From the cell containing the given text, extract its center point as (X, Y) coordinate. 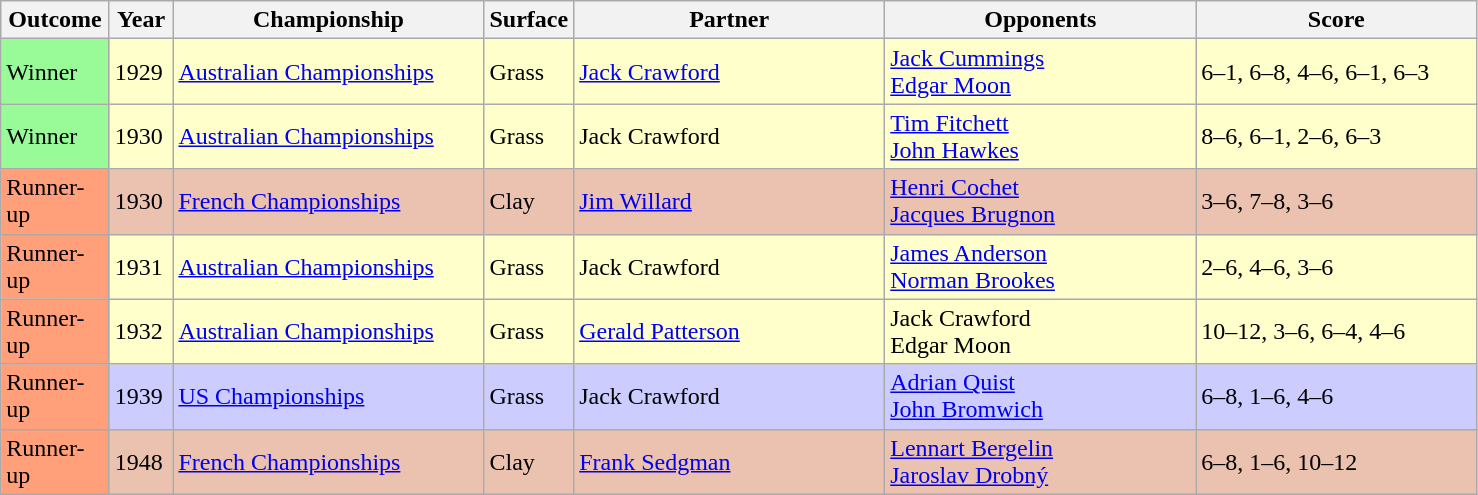
Championship (328, 20)
1948 (141, 462)
1929 (141, 72)
Partner (730, 20)
Henri Cochet Jacques Brugnon (1040, 202)
Jack Cummings Edgar Moon (1040, 72)
Tim Fitchett John Hawkes (1040, 136)
Adrian Quist John Bromwich (1040, 396)
Outcome (56, 20)
8–6, 6–1, 2–6, 6–3 (1336, 136)
Score (1336, 20)
Surface (529, 20)
1932 (141, 332)
1939 (141, 396)
James Anderson Norman Brookes (1040, 266)
Opponents (1040, 20)
2–6, 4–6, 3–6 (1336, 266)
Year (141, 20)
Frank Sedgman (730, 462)
6–1, 6–8, 4–6, 6–1, 6–3 (1336, 72)
Jim Willard (730, 202)
3–6, 7–8, 3–6 (1336, 202)
1931 (141, 266)
10–12, 3–6, 6–4, 4–6 (1336, 332)
6–8, 1–6, 10–12 (1336, 462)
6–8, 1–6, 4–6 (1336, 396)
Gerald Patterson (730, 332)
Lennart Bergelin Jaroslav Drobný (1040, 462)
US Championships (328, 396)
Jack Crawford Edgar Moon (1040, 332)
